Identify which cell holds the provided text, then report its (x, y) central coordinate. 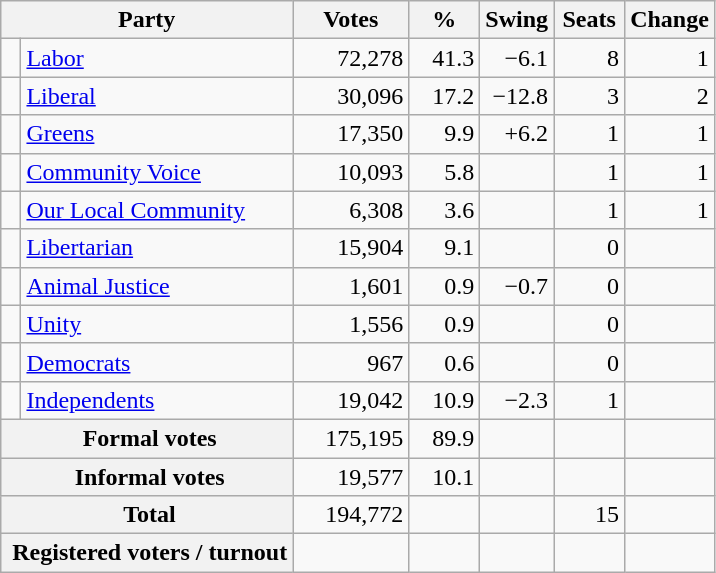
6,308 (351, 210)
Seats (590, 20)
3 (590, 96)
8 (590, 58)
10.9 (444, 400)
Animal Justice (157, 286)
Formal votes (147, 438)
Votes (351, 20)
89.9 (444, 438)
967 (351, 362)
−12.8 (517, 96)
17,350 (351, 134)
15,904 (351, 248)
15 (590, 515)
9.1 (444, 248)
Registered voters / turnout (147, 553)
Labor (157, 58)
3.6 (444, 210)
Unity (157, 324)
Independents (157, 400)
Libertarian (157, 248)
Liberal (157, 96)
Democrats (157, 362)
175,195 (351, 438)
Change (670, 20)
Community Voice (157, 172)
Informal votes (147, 477)
41.3 (444, 58)
19,577 (351, 477)
17.2 (444, 96)
9.9 (444, 134)
Total (147, 515)
−6.1 (517, 58)
0.6 (444, 362)
10,093 (351, 172)
194,772 (351, 515)
−0.7 (517, 286)
Greens (157, 134)
% (444, 20)
19,042 (351, 400)
Swing (517, 20)
+6.2 (517, 134)
Our Local Community (157, 210)
−2.3 (517, 400)
72,278 (351, 58)
10.1 (444, 477)
Party (147, 20)
2 (670, 96)
5.8 (444, 172)
1,601 (351, 286)
1,556 (351, 324)
30,096 (351, 96)
